For the text-containing cell, return its midpoint in [x, y] coordinate format. 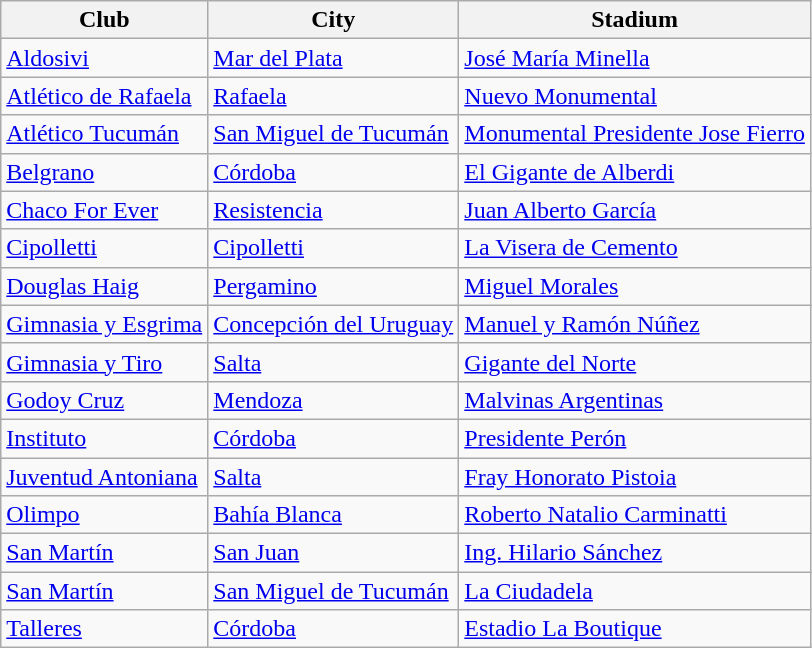
Aldosivi [104, 58]
City [334, 20]
Juan Alberto García [635, 210]
Nuevo Monumental [635, 96]
Roberto Natalio Carminatti [635, 515]
Monumental Presidente Jose Fierro [635, 134]
Bahía Blanca [334, 515]
Godoy Cruz [104, 400]
Stadium [635, 20]
Ing. Hilario Sánchez [635, 553]
Estadio La Boutique [635, 629]
La Ciudadela [635, 591]
Talleres [104, 629]
Miguel Morales [635, 286]
Fray Honorato Pistoia [635, 477]
Instituto [104, 438]
Atlético Tucumán [104, 134]
Concepción del Uruguay [334, 324]
Mar del Plata [334, 58]
Gimnasia y Tiro [104, 362]
Club [104, 20]
Chaco For Ever [104, 210]
Presidente Perón [635, 438]
La Visera de Cemento [635, 248]
Douglas Haig [104, 286]
Juventud Antoniana [104, 477]
Olimpo [104, 515]
San Juan [334, 553]
Mendoza [334, 400]
Malvinas Argentinas [635, 400]
Atlético de Rafaela [104, 96]
Belgrano [104, 172]
Rafaela [334, 96]
Manuel y Ramón Núñez [635, 324]
Resistencia [334, 210]
José María Minella [635, 58]
El Gigante de Alberdi [635, 172]
Pergamino [334, 286]
Gigante del Norte [635, 362]
Gimnasia y Esgrima [104, 324]
